Find where the given text appears and provide that cell's center as (X, Y) coordinate. 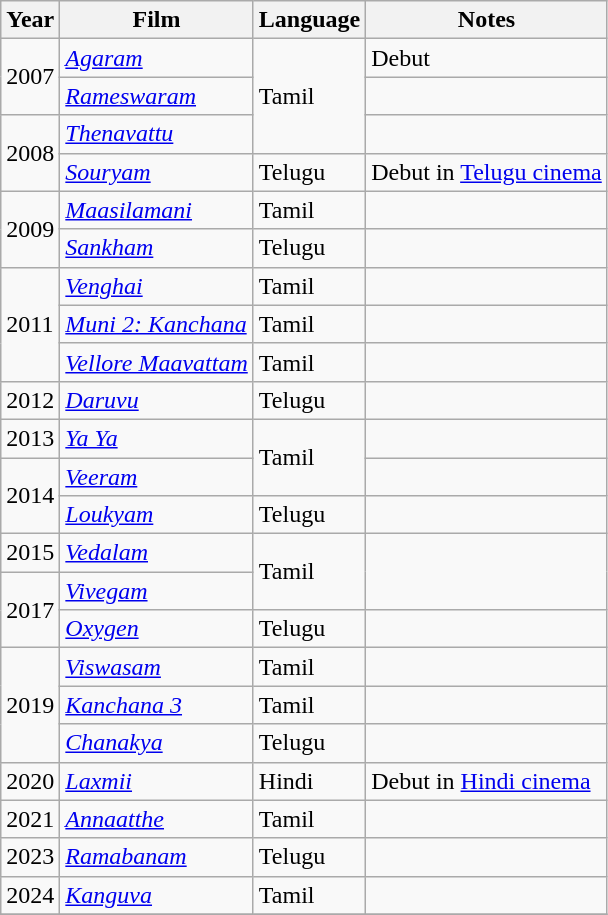
Year (30, 20)
Ya Ya (156, 438)
2023 (30, 857)
Venghai (156, 286)
2011 (30, 324)
2017 (30, 610)
Debut in Telugu cinema (487, 172)
Viswasam (156, 667)
Vivegam (156, 591)
Language (309, 20)
2007 (30, 77)
Maasilamani (156, 210)
Thenavattu (156, 134)
Vellore Maavattam (156, 362)
2008 (30, 153)
Daruvu (156, 400)
2013 (30, 438)
Agaram (156, 58)
Film (156, 20)
Loukyam (156, 515)
Annaatthe (156, 819)
2015 (30, 553)
Chanakya (156, 743)
Ramabanam (156, 857)
2019 (30, 705)
Kanchana 3 (156, 705)
Debut in Hindi cinema (487, 781)
2024 (30, 895)
Muni 2: Kanchana (156, 324)
Laxmii (156, 781)
Vedalam (156, 553)
2020 (30, 781)
Oxygen (156, 629)
Debut (487, 58)
Sankham (156, 248)
Kanguva (156, 895)
2014 (30, 496)
Notes (487, 20)
Rameswaram (156, 96)
Hindi (309, 781)
Veeram (156, 477)
2021 (30, 819)
Souryam (156, 172)
2009 (30, 229)
2012 (30, 400)
